Determine the [X, Y] coordinate at the center of the cell enclosing the given text.  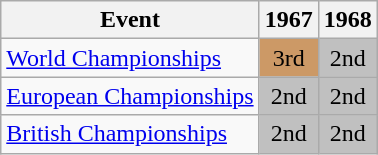
World Championships [130, 58]
1967 [288, 20]
British Championships [130, 134]
European Championships [130, 96]
Event [130, 20]
1968 [348, 20]
3rd [288, 58]
